Return (x, y) of the center of cell containing provided text 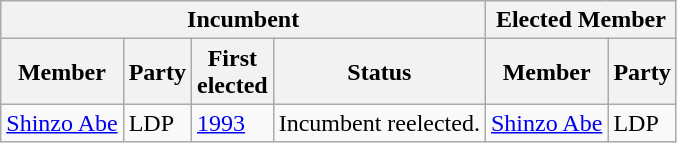
Elected Member (580, 20)
Incumbent reelected. (379, 123)
Incumbent (244, 20)
Firstelected (233, 72)
1993 (233, 123)
Status (379, 72)
